Pinpoint the cell where the given text exists, returning its [X, Y] midpoint coordinate. 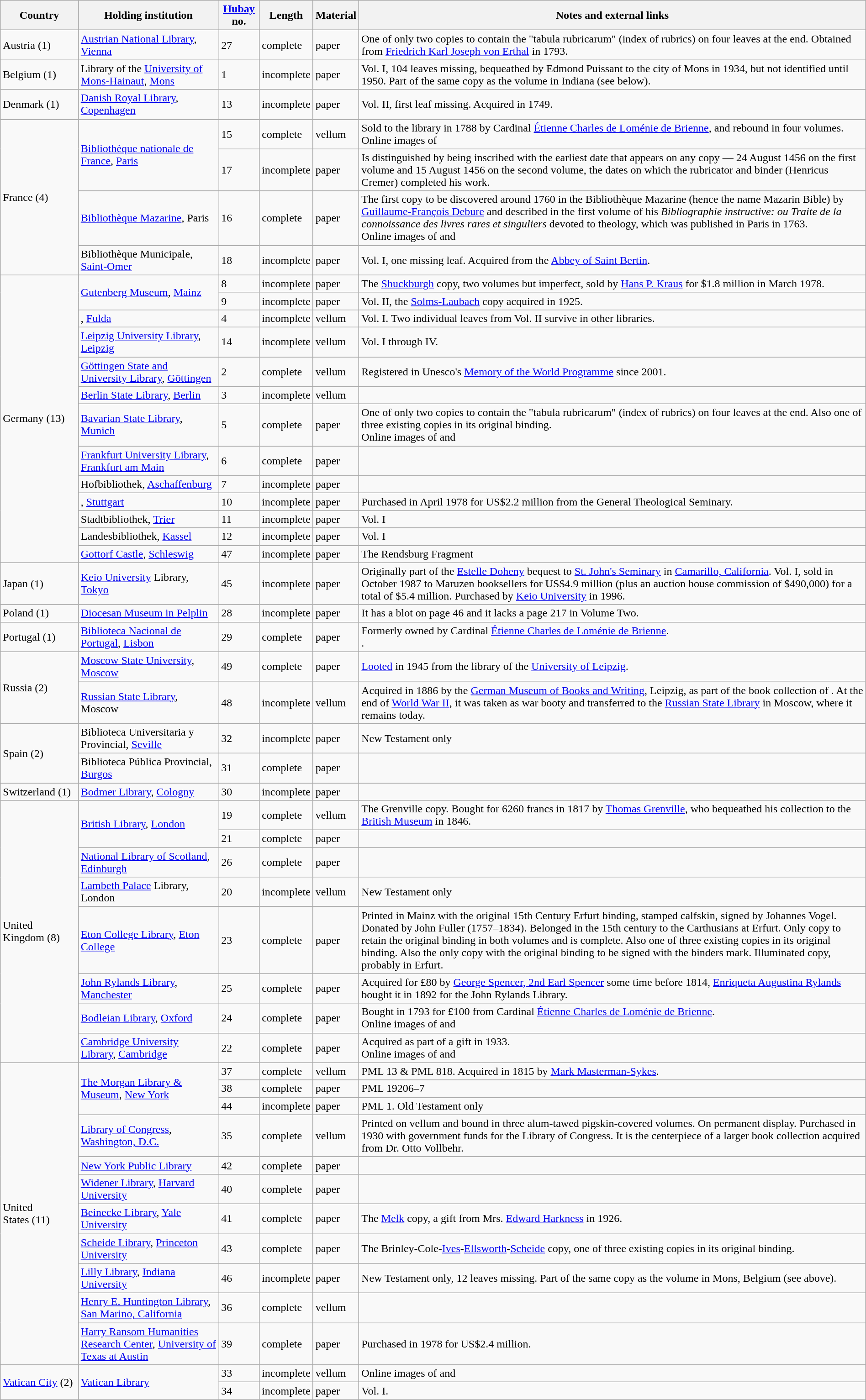
New York Public Library [148, 1165]
Harry Ransom Humanities Research Center, University of Texas at Austin [148, 1344]
25 [239, 988]
Denmark (1) [39, 104]
49 [239, 667]
11 [239, 519]
Bibliothèque Mazarine, Paris [148, 218]
Moscow State University, Moscow [148, 667]
, Stuttgart [148, 502]
Purchased in April 1978 for US$2.2 million from the General Theological Seminary. [613, 502]
The Brinley-Cole-Ives-Ellsworth-Scheide copy, one of three existing copies in its original binding. [613, 1248]
Eton College Library, Eton College [148, 940]
14 [239, 342]
42 [239, 1165]
Vatican City (2) [39, 1382]
Lambeth Palace Library, London [148, 892]
17 [239, 170]
Acquired as part of a gift in 1933.Online images of and [613, 1047]
18 [239, 260]
United Kingdom (8) [39, 932]
Bibliothèque nationale de France, Paris [148, 155]
8 [239, 284]
The Melk copy, a gift from Mrs. Edward Harkness in 1926. [613, 1218]
6 [239, 461]
Berlin State Library, Berlin [148, 395]
National Library of Scotland, Edinburgh [148, 862]
British Library, London [148, 824]
Scheide Library, Princeton University [148, 1248]
29 [239, 637]
Registered in Unesco's Memory of the World Programme since 2001. [613, 372]
Henry E. Huntington Library, San Marino, California [148, 1308]
Bodleian Library, Oxford [148, 1018]
Japan (1) [39, 584]
5 [239, 425]
Belgium (1) [39, 75]
Gutenberg Museum, Mainz [148, 292]
30 [239, 791]
Looted in 1945 from the library of the University of Leipzig. [613, 667]
3 [239, 395]
24 [239, 1018]
13 [239, 104]
Vol. II, the Solms-Laubach copy acquired in 1925. [613, 301]
New Testament only, 12 leaves missing. Part of the same copy as the volume in Mons, Belgium (see above). [613, 1279]
Germany (13) [39, 419]
Hubay no. [239, 16]
Notes and external links [613, 16]
7 [239, 484]
Lilly Library, Indiana University [148, 1279]
, Fulda [148, 318]
39 [239, 1344]
26 [239, 862]
46 [239, 1279]
44 [239, 1106]
Portugal (1) [39, 637]
Vol. II, first leaf missing. Acquired in 1749. [613, 104]
Bavarian State Library, Munich [148, 425]
John Rylands Library, Manchester [148, 988]
Biblioteca Nacional de Portugal, Lisbon [148, 637]
Danish Royal Library, Copenhagen [148, 104]
15 [239, 134]
16 [239, 218]
31 [239, 768]
41 [239, 1218]
45 [239, 584]
Library of the University of Mons-Hainaut, Mons [148, 75]
20 [239, 892]
Frankfurt University Library, Frankfurt am Main [148, 461]
2 [239, 372]
35 [239, 1136]
Hofbibliothek, Aschaffenburg [148, 484]
22 [239, 1047]
4 [239, 318]
Purchased in 1978 for US$2.4 million. [613, 1344]
43 [239, 1248]
Switzerland (1) [39, 791]
Austria (1) [39, 45]
Bought in 1793 for £100 from Cardinal Étienne Charles de Loménie de Brienne.Online images of and [613, 1018]
The Rendsburg Fragment [613, 554]
Vol. I. [613, 1391]
40 [239, 1189]
Russia (2) [39, 688]
Austrian National Library, Vienna [148, 45]
Landesbibliothek, Kassel [148, 537]
Spain (2) [39, 753]
28 [239, 613]
Holding institution [148, 16]
Formerly owned by Cardinal Étienne Charles de Loménie de Brienne. . [613, 637]
12 [239, 537]
33 [239, 1374]
Country [39, 16]
Leipzig University Library, Leipzig [148, 342]
Stadtbibliothek, Trier [148, 519]
Beinecke Library, Yale University [148, 1218]
PML 13 & PML 818. Acquired in 1815 by Mark Masterman-Sykes. [613, 1071]
Cambridge University Library, Cambridge [148, 1047]
48 [239, 702]
The Grenville copy. Bought for 6260 francs in 1817 by Thomas Grenville, who bequeathed his collection to the British Museum in 1846. [613, 816]
Library of Congress, Washington, D.C. [148, 1136]
Diocesan Museum in Pelplin [148, 613]
PML 19206–7 [613, 1089]
38 [239, 1089]
Material [336, 16]
Biblioteca Universitaria y Provincial, Seville [148, 738]
PML 1. Old Testament only [613, 1106]
The Morgan Library & Museum, New York [148, 1089]
Gottorf Castle, Schleswig [148, 554]
Vol. I, one missing leaf. Acquired from the Abbey of Saint Bertin. [613, 260]
Bibliothèque Municipale, Saint-Omer [148, 260]
27 [239, 45]
23 [239, 940]
Online images of and [613, 1374]
United States (11) [39, 1214]
37 [239, 1071]
Vatican Library [148, 1382]
47 [239, 554]
The Shuckburgh copy, two volumes but imperfect, sold by Hans P. Kraus for $1.8 million in March 1978. [613, 284]
1 [239, 75]
9 [239, 301]
19 [239, 816]
Length [286, 16]
It has a blot on page 46 and it lacks a page 217 in Volume Two. [613, 613]
Göttingen State and University Library, Göttingen [148, 372]
Vol. I through IV. [613, 342]
Bodmer Library, Cologny [148, 791]
Widener Library, Harvard University [148, 1189]
Russian State Library, Moscow [148, 702]
10 [239, 502]
32 [239, 738]
Poland (1) [39, 613]
Biblioteca Pública Provincial, Burgos [148, 768]
36 [239, 1308]
Sold to the library in 1788 by Cardinal Étienne Charles de Loménie de Brienne, and rebound in four volumes.Online images of [613, 134]
France (4) [39, 197]
Keio University Library, Tokyo [148, 584]
21 [239, 839]
Vol. I. Two individual leaves from Vol. II survive in other libraries. [613, 318]
34 [239, 1391]
